Identify which cell holds the provided text, then report its [X, Y] central coordinate. 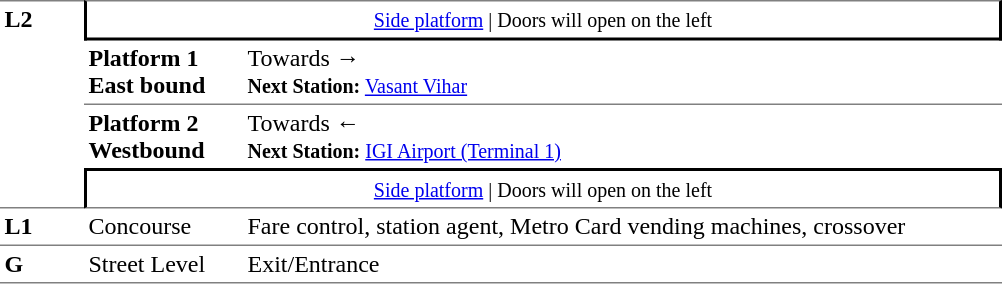
Towards → Next Station: Vasant Vihar [622, 72]
Exit/Entrance [622, 264]
Towards ← Next Station: IGI Airport (Terminal 1) [622, 136]
G [42, 264]
Street Level [164, 264]
Platform 2Westbound [164, 136]
L2 [42, 104]
Concourse [164, 226]
L1 [42, 226]
Platform 1East bound [164, 72]
Fare control, station agent, Metro Card vending machines, crossover [622, 226]
